Pinpoint the cell where the given text exists, returning its (x, y) midpoint coordinate. 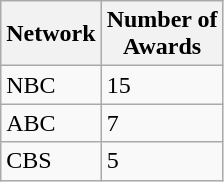
Number ofAwards (162, 34)
Network (51, 34)
5 (162, 161)
15 (162, 85)
7 (162, 123)
ABC (51, 123)
CBS (51, 161)
NBC (51, 85)
